Identify which cell holds the provided text, then report its [x, y] central coordinate. 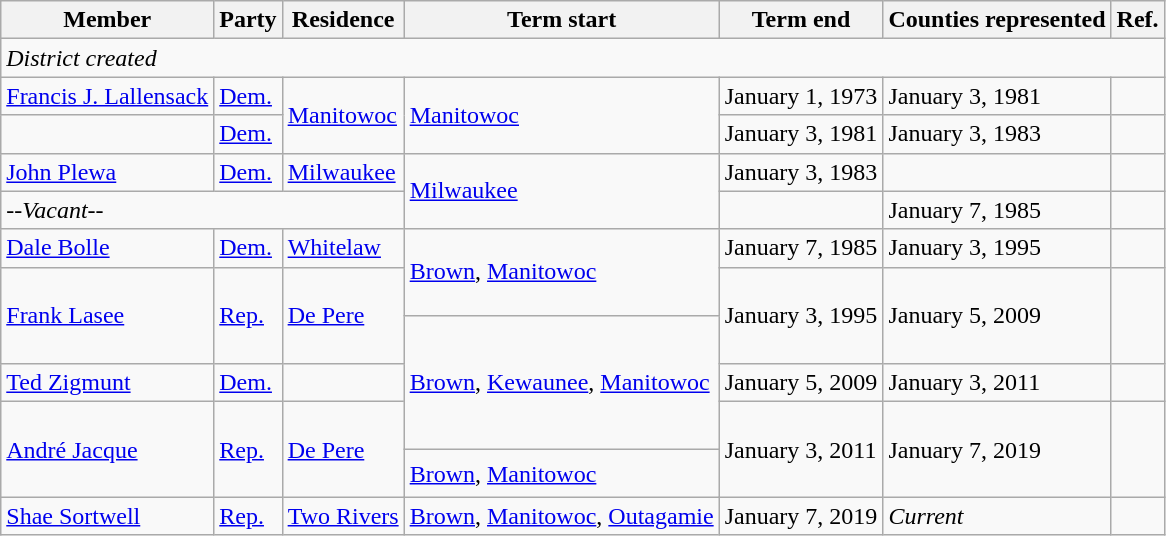
Residence [343, 20]
--Vacant-- [202, 210]
Term end [801, 20]
Ref. [1138, 20]
Two Rivers [343, 516]
Counties represented [997, 20]
Whitelaw [343, 248]
Member [108, 20]
Francis J. Lallensack [108, 96]
André Jacque [108, 449]
Dale Bolle [108, 248]
January 1, 1973 [801, 96]
Ted Zigmunt [108, 382]
Brown, Manitowoc, Outagamie [562, 516]
John Plewa [108, 172]
Shae Sortwell [108, 516]
Term start [562, 20]
Brown, Kewaunee, Manitowoc [562, 382]
Current [997, 516]
Party [248, 20]
District created [582, 58]
Frank Lasee [108, 315]
